Detect which cell encompasses the target text, then output its [x, y] center coordinate. 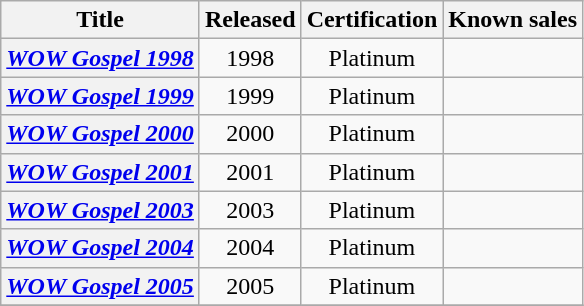
2004 [250, 248]
WOW Gospel 2000 [100, 134]
2005 [250, 286]
2000 [250, 134]
WOW Gospel 2001 [100, 172]
Known sales [513, 20]
2003 [250, 210]
Certification [372, 20]
1999 [250, 96]
1998 [250, 58]
WOW Gospel 2005 [100, 286]
WOW Gospel 2004 [100, 248]
2001 [250, 172]
WOW Gospel 1998 [100, 58]
Released [250, 20]
Title [100, 20]
WOW Gospel 1999 [100, 96]
WOW Gospel 2003 [100, 210]
